Identify which cell holds the provided text, then report its (x, y) central coordinate. 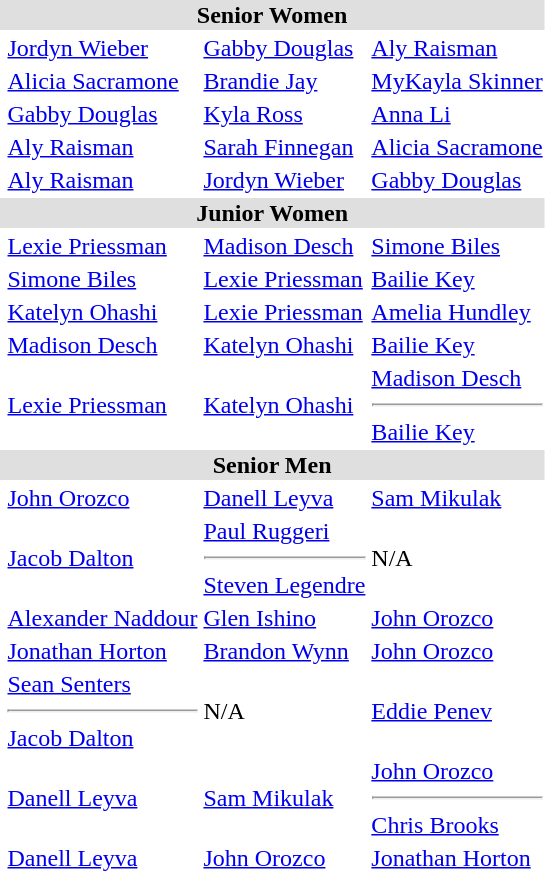
Kyla Ross (284, 114)
Brandon Wynn (284, 651)
Sean SentersJacob Dalton (102, 711)
Jacob Dalton (102, 558)
Jonathan Horton (102, 651)
John OrozcoChris Brooks (457, 798)
Alexander Naddour (102, 618)
Sarah Finnegan (284, 147)
Brandie Jay (284, 81)
Glen Ishino (284, 618)
Amelia Hundley (457, 312)
MyKayla Skinner (457, 81)
Senior Men (272, 465)
Junior Women (272, 213)
Anna Li (457, 114)
Senior Women (272, 15)
Paul RuggeriSteven Legendre (284, 558)
Eddie Penev (457, 711)
Madison DeschBailie Key (457, 405)
